Output the (X, Y) coordinate of the center of the cell containing the given text.  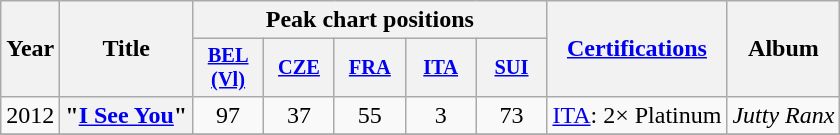
73 (512, 115)
Year (30, 49)
2012 (30, 115)
55 (370, 115)
BEL(Vl) (228, 68)
Album (784, 49)
Title (126, 49)
37 (300, 115)
"I See You" (126, 115)
Jutty Ranx (784, 115)
ITA: 2× Platinum (637, 115)
3 (440, 115)
CZE (300, 68)
97 (228, 115)
SUI (512, 68)
FRA (370, 68)
Certifications (637, 49)
Peak chart positions (370, 20)
ITA (440, 68)
